Find where the given text appears and provide that cell's center as (X, Y) coordinate. 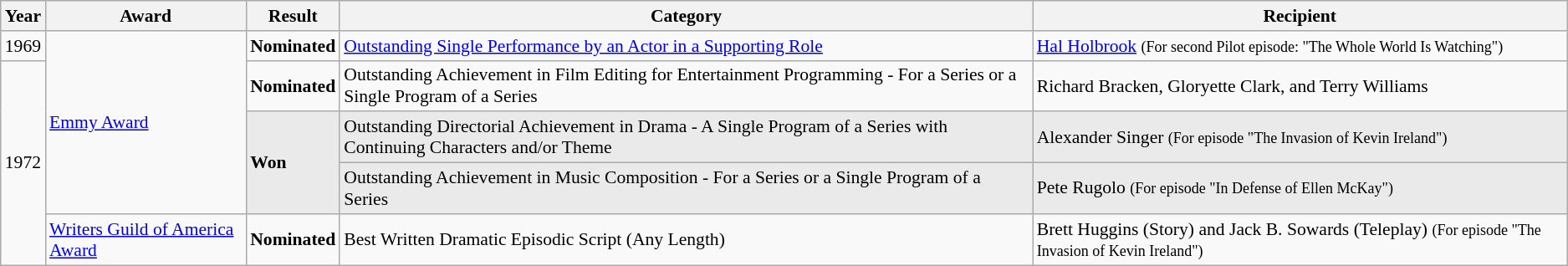
Recipient (1300, 16)
Won (293, 163)
Writers Guild of America Award (146, 239)
Result (293, 16)
Brett Huggins (Story) and Jack B. Sowards (Teleplay) (For episode "The Invasion of Kevin Ireland") (1300, 239)
Category (686, 16)
Emmy Award (146, 122)
Outstanding Achievement in Music Composition - For a Series or a Single Program of a Series (686, 189)
Best Written Dramatic Episodic Script (Any Length) (686, 239)
1969 (23, 46)
Pete Rugolo (For episode "In Defense of Ellen McKay") (1300, 189)
Outstanding Achievement in Film Editing for Entertainment Programming - For a Series or a Single Program of a Series (686, 85)
Alexander Singer (For episode "The Invasion of Kevin Ireland") (1300, 137)
Outstanding Directorial Achievement in Drama - A Single Program of a Series with Continuing Characters and/or Theme (686, 137)
Hal Holbrook (For second Pilot episode: "The Whole World Is Watching") (1300, 46)
Richard Bracken, Gloryette Clark, and Terry Williams (1300, 85)
Outstanding Single Performance by an Actor in a Supporting Role (686, 46)
Year (23, 16)
1972 (23, 162)
Award (146, 16)
